Scan for the cell matching the given text and deliver its [x, y] coordinate at center. 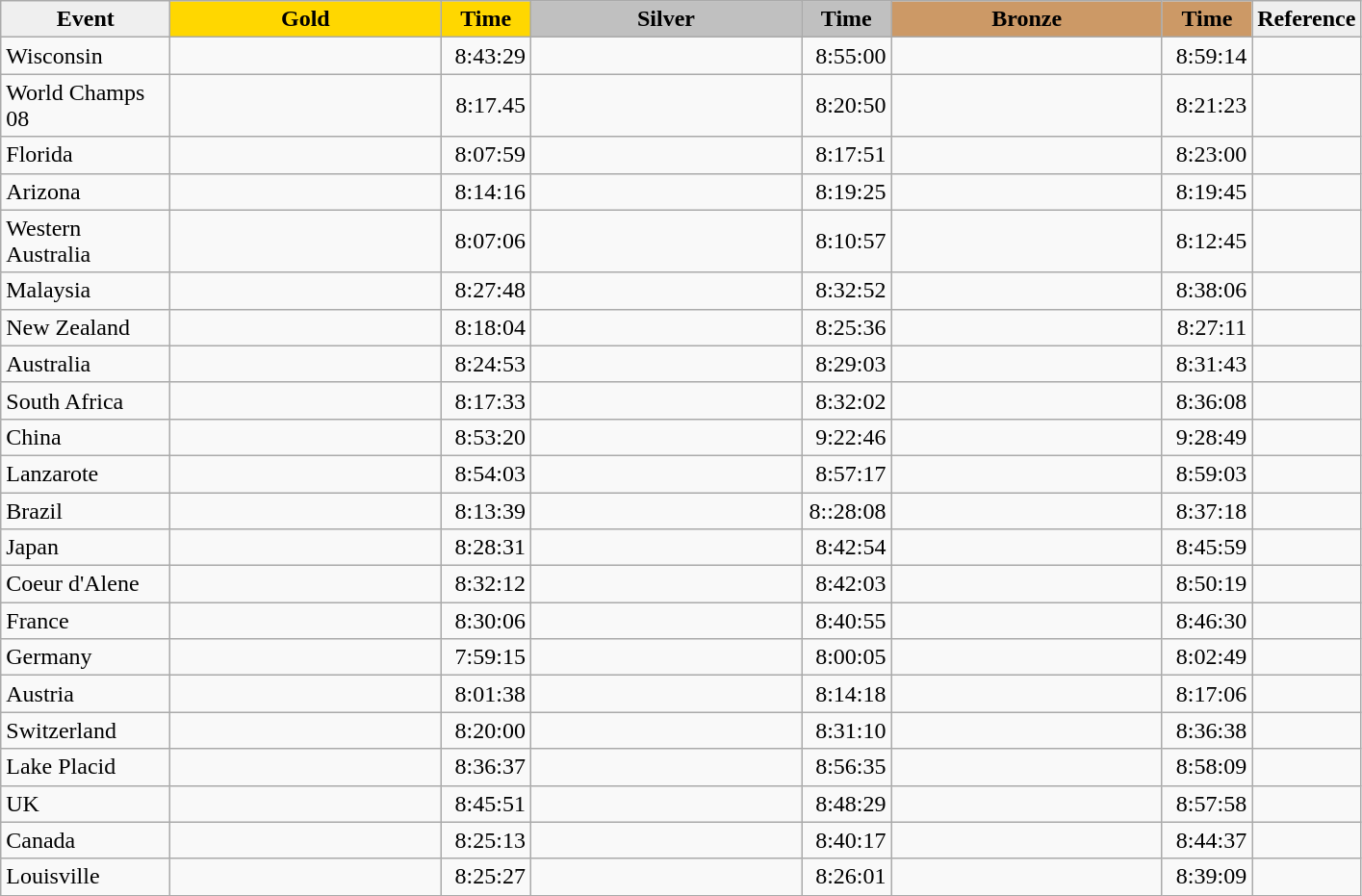
Western Australia [86, 241]
8:45:59 [1207, 548]
France [86, 621]
Japan [86, 548]
8:25:27 [486, 877]
8:32:02 [846, 400]
Wisconsin [86, 56]
8:59:14 [1207, 56]
8:54:03 [486, 474]
China [86, 437]
8:53:20 [486, 437]
8:36:37 [486, 767]
8:59:03 [1207, 474]
8:56:35 [846, 767]
8:25:13 [486, 840]
8:44:37 [1207, 840]
8:36:38 [1207, 730]
8:58:09 [1207, 767]
8:17:06 [1207, 694]
8:14:18 [846, 694]
8:00:05 [846, 657]
8:27:11 [1207, 327]
Canada [86, 840]
Brazil [86, 511]
8:17:33 [486, 400]
8:18:04 [486, 327]
8:01:38 [486, 694]
7:59:15 [486, 657]
8:24:53 [486, 364]
8:23:00 [1207, 155]
8:37:18 [1207, 511]
Reference [1307, 19]
Coeur d'Alene [86, 584]
8:57:17 [846, 474]
8:07:06 [486, 241]
8:31:43 [1207, 364]
Austria [86, 694]
8:42:03 [846, 584]
9:28:49 [1207, 437]
8:38:06 [1207, 291]
8:17:51 [846, 155]
Switzerland [86, 730]
8:25:36 [846, 327]
Lanzarote [86, 474]
8:40:55 [846, 621]
8:28:31 [486, 548]
Germany [86, 657]
South Africa [86, 400]
8:32:12 [486, 584]
8:36:08 [1207, 400]
Bronze [1026, 19]
8:13:39 [486, 511]
Event [86, 19]
8:57:58 [1207, 804]
8:20:50 [846, 106]
8:30:06 [486, 621]
8:19:25 [846, 192]
8:48:29 [846, 804]
8:27:48 [486, 291]
8:40:17 [846, 840]
8:32:52 [846, 291]
UK [86, 804]
8:20:00 [486, 730]
Florida [86, 155]
Louisville [86, 877]
8::28:08 [846, 511]
8:39:09 [1207, 877]
8:26:01 [846, 877]
New Zealand [86, 327]
8:50:19 [1207, 584]
8:10:57 [846, 241]
World Champs 08 [86, 106]
8:14:16 [486, 192]
8:45:51 [486, 804]
Lake Placid [86, 767]
8:19:45 [1207, 192]
8:29:03 [846, 364]
8:17.45 [486, 106]
8:42:54 [846, 548]
9:22:46 [846, 437]
Australia [86, 364]
8:55:00 [846, 56]
Malaysia [86, 291]
8:02:49 [1207, 657]
8:43:29 [486, 56]
8:12:45 [1207, 241]
8:31:10 [846, 730]
Arizona [86, 192]
8:21:23 [1207, 106]
Silver [666, 19]
8:07:59 [486, 155]
8:46:30 [1207, 621]
Gold [306, 19]
